Extract the (X, Y) coordinate from the center of the cell holding the provided text.  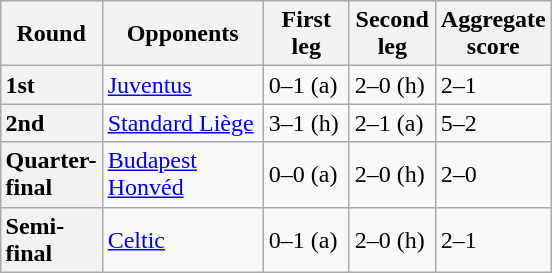
Aggregate score (493, 34)
Opponents (182, 34)
Quarter-final (51, 174)
2nd (51, 123)
Standard Liège (182, 123)
Semi-final (51, 240)
Budapest Honvéd (182, 174)
First leg (306, 34)
2–0 (493, 174)
Celtic (182, 240)
0–0 (a) (306, 174)
Second leg (392, 34)
5–2 (493, 123)
2–1 (a) (392, 123)
Juventus (182, 85)
Round (51, 34)
3–1 (h) (306, 123)
1st (51, 85)
